Locate the cell with the specified text and output its [x, y] center coordinate. 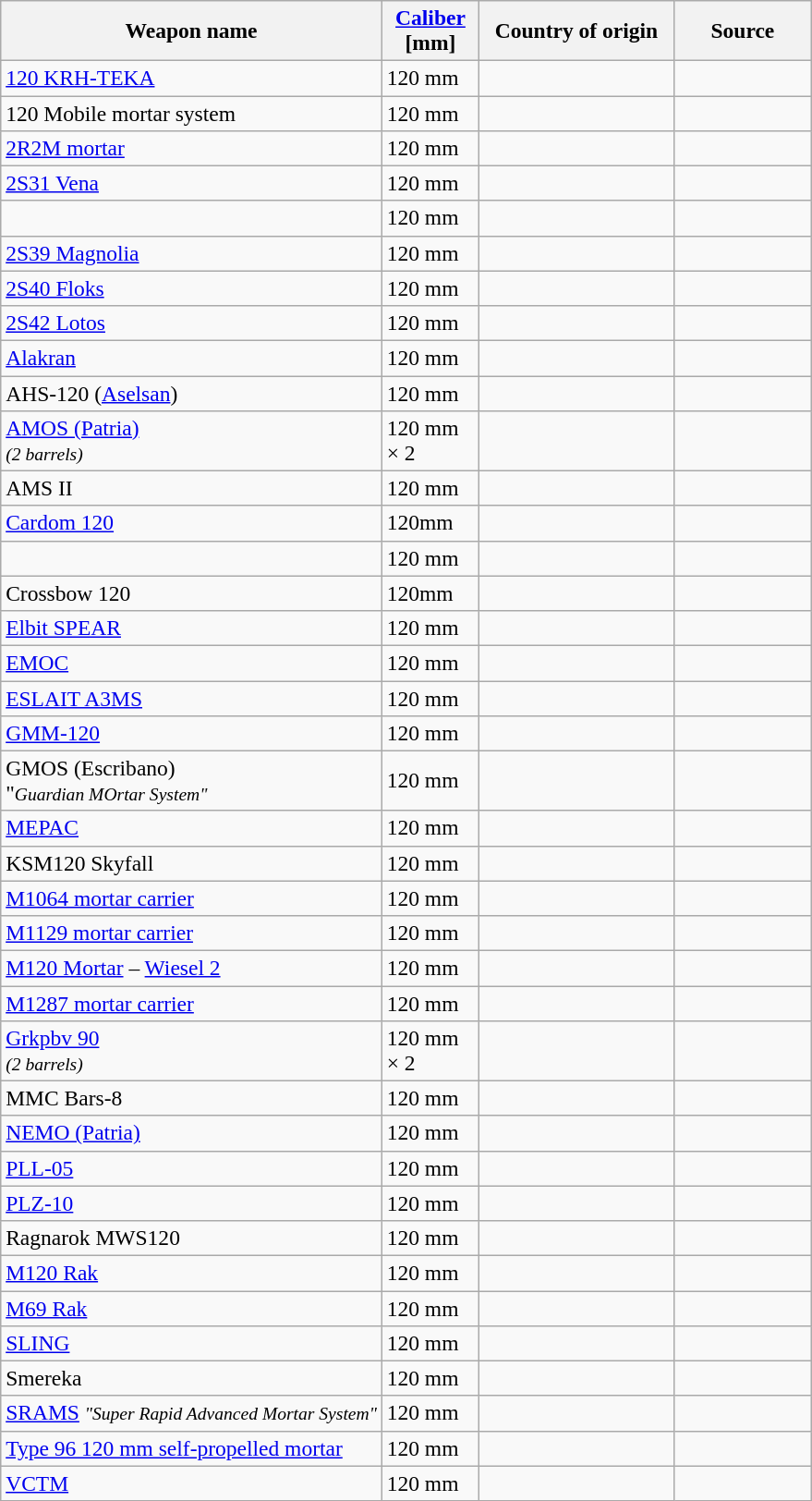
2S40 Floks [192, 288]
GMM-120 [192, 733]
MEPAC [192, 828]
Elbit SPEAR [192, 628]
M1129 mortar carrier [192, 933]
M1287 mortar carrier [192, 1003]
2S31 Vena [192, 183]
Ragnarok MWS120 [192, 1238]
M1064 mortar carrier [192, 898]
Smereka [192, 1378]
VCTM [192, 1483]
Country of origin [576, 30]
Caliber[mm] [430, 30]
2R2M mortar [192, 148]
M120 Rak [192, 1273]
KSM120 Skyfall [192, 863]
120 KRH-TEKA [192, 78]
SRAMS "Super Rapid Advanced Mortar System" [192, 1413]
PLZ-10 [192, 1203]
120 Mobile mortar system [192, 113]
M120 Mortar – Wiesel 2 [192, 968]
AMS II [192, 488]
Source [743, 30]
PLL-05 [192, 1168]
MMC Bars-8 [192, 1098]
EMOC [192, 663]
Alakran [192, 358]
2S39 Magnolia [192, 253]
SLING [192, 1343]
Crossbow 120 [192, 593]
Type 96 120 mm self-propelled mortar [192, 1448]
ESLAIT A3MS [192, 698]
Grkpbv 90 (2 barrels) [192, 1050]
Cardom 120 [192, 523]
AHS-120 (Aselsan) [192, 393]
NEMO (Patria) [192, 1133]
M69 Rak [192, 1308]
GMOS (Escribano)"Guardian MOrtar System" [192, 780]
AMOS (Patria) (2 barrels) [192, 440]
2S42 Lotos [192, 323]
Weapon name [192, 30]
